Extract the (X, Y) coordinate from the center of the cell holding the provided text.  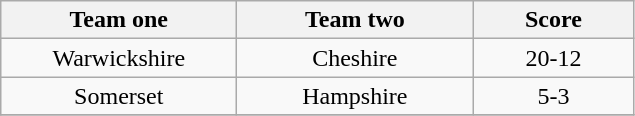
Team one (119, 20)
Score (554, 20)
Hampshire (355, 96)
Team two (355, 20)
5-3 (554, 96)
Cheshire (355, 58)
20-12 (554, 58)
Warwickshire (119, 58)
Somerset (119, 96)
